From the cell containing the given text, extract its center point as [x, y] coordinate. 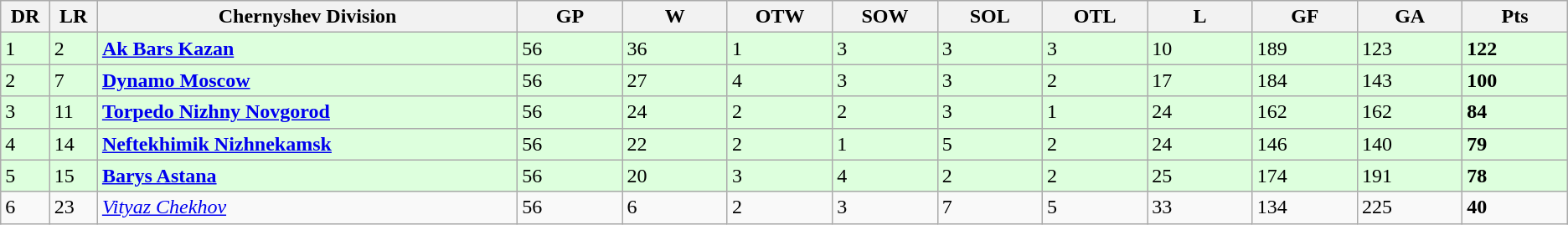
146 [1305, 144]
W [675, 17]
Ak Bars Kazan [307, 49]
DR [25, 17]
L [1199, 17]
123 [1409, 49]
SOW [885, 17]
Chernyshev Division [307, 17]
OTL [1094, 17]
23 [74, 207]
Torpedo Nizhny Novgorod [307, 112]
225 [1409, 207]
184 [1305, 80]
40 [1514, 207]
Neftekhimik Nizhnekamsk [307, 144]
140 [1409, 144]
25 [1199, 176]
GF [1305, 17]
36 [675, 49]
17 [1199, 80]
15 [74, 176]
22 [675, 144]
GA [1409, 17]
OTW [779, 17]
LR [74, 17]
174 [1305, 176]
27 [675, 80]
143 [1409, 80]
11 [74, 112]
189 [1305, 49]
SOL [990, 17]
14 [74, 144]
79 [1514, 144]
122 [1514, 49]
33 [1199, 207]
20 [675, 176]
Barys Astana [307, 176]
GP [570, 17]
Pts [1514, 17]
78 [1514, 176]
Vityaz Chekhov [307, 207]
10 [1199, 49]
191 [1409, 176]
100 [1514, 80]
84 [1514, 112]
Dynamo Moscow [307, 80]
134 [1305, 207]
